Determine the (x, y) coordinate at the center of the cell enclosing the given text.  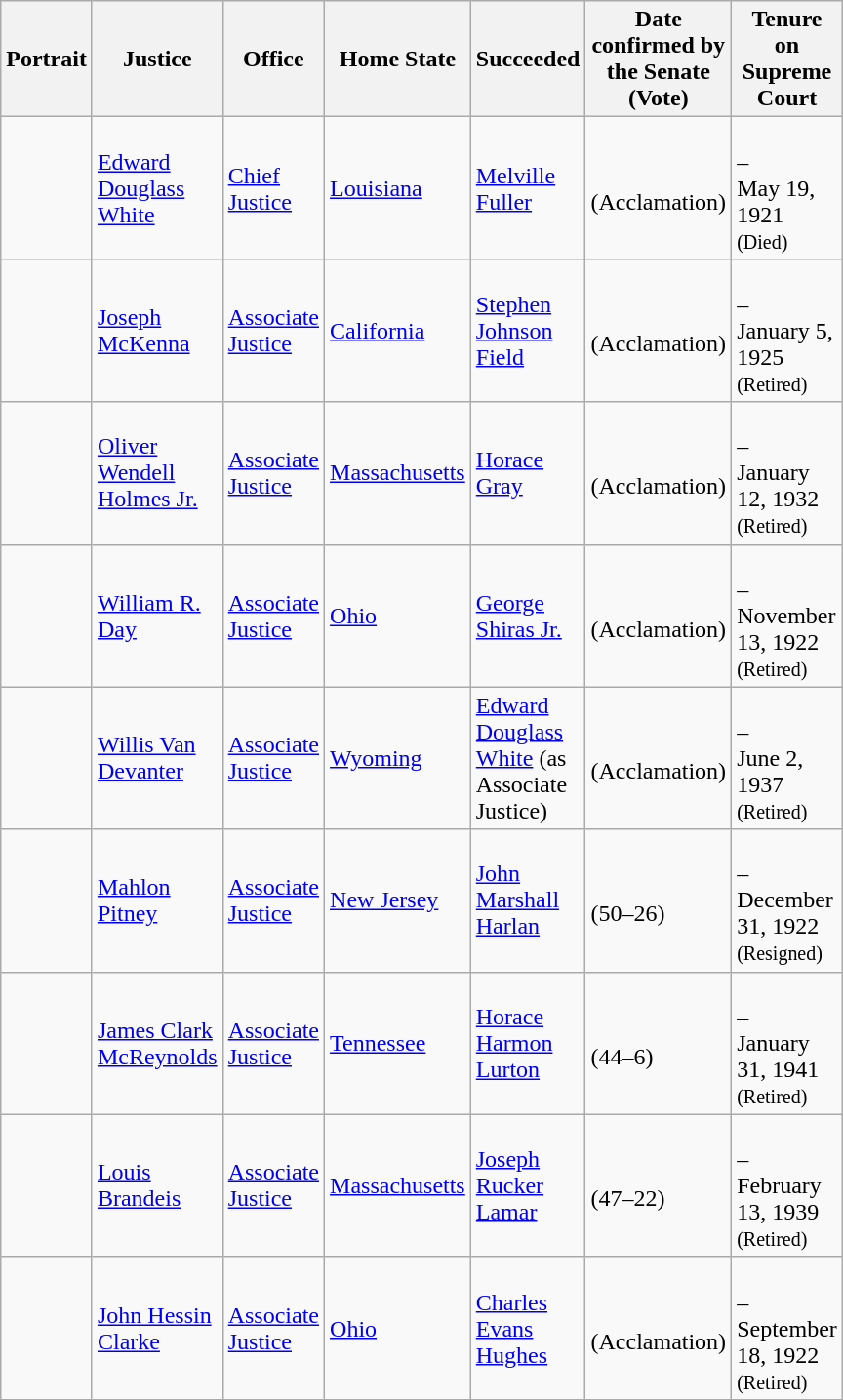
Home State (398, 59)
New Jersey (398, 900)
Wyoming (398, 758)
–January 31, 1941(Retired) (787, 1043)
Justice (157, 59)
Date confirmed by the Senate(Vote) (659, 59)
California (398, 331)
Edward Douglass White (as Associate Justice) (528, 758)
–November 13, 1922(Retired) (787, 616)
Edward Douglass White (157, 188)
(44–6) (659, 1043)
–February 13, 1939(Retired) (787, 1185)
Tennessee (398, 1043)
John Marshall Harlan (528, 900)
Succeeded (528, 59)
–May 19, 1921(Died) (787, 188)
Louisiana (398, 188)
William R. Day (157, 616)
Joseph McKenna (157, 331)
Melville Fuller (528, 188)
–January 5, 1925(Retired) (787, 331)
Charles Evans Hughes (528, 1328)
Chief Justice (273, 188)
Portrait (47, 59)
Horace Gray (528, 473)
–January 12, 1932(Retired) (787, 473)
George Shiras Jr. (528, 616)
Tenure on Supreme Court (787, 59)
John Hessin Clarke (157, 1328)
Horace Harmon Lurton (528, 1043)
James Clark McReynolds (157, 1043)
Louis Brandeis (157, 1185)
–June 2, 1937(Retired) (787, 758)
–December 31, 1922(Resigned) (787, 900)
Joseph Rucker Lamar (528, 1185)
(47–22) (659, 1185)
Willis Van Devanter (157, 758)
–September 18, 1922(Retired) (787, 1328)
Mahlon Pitney (157, 900)
Oliver Wendell Holmes Jr. (157, 473)
(50–26) (659, 900)
Office (273, 59)
Stephen Johnson Field (528, 331)
